Scan for the cell matching the given text and deliver its [X, Y] coordinate at center. 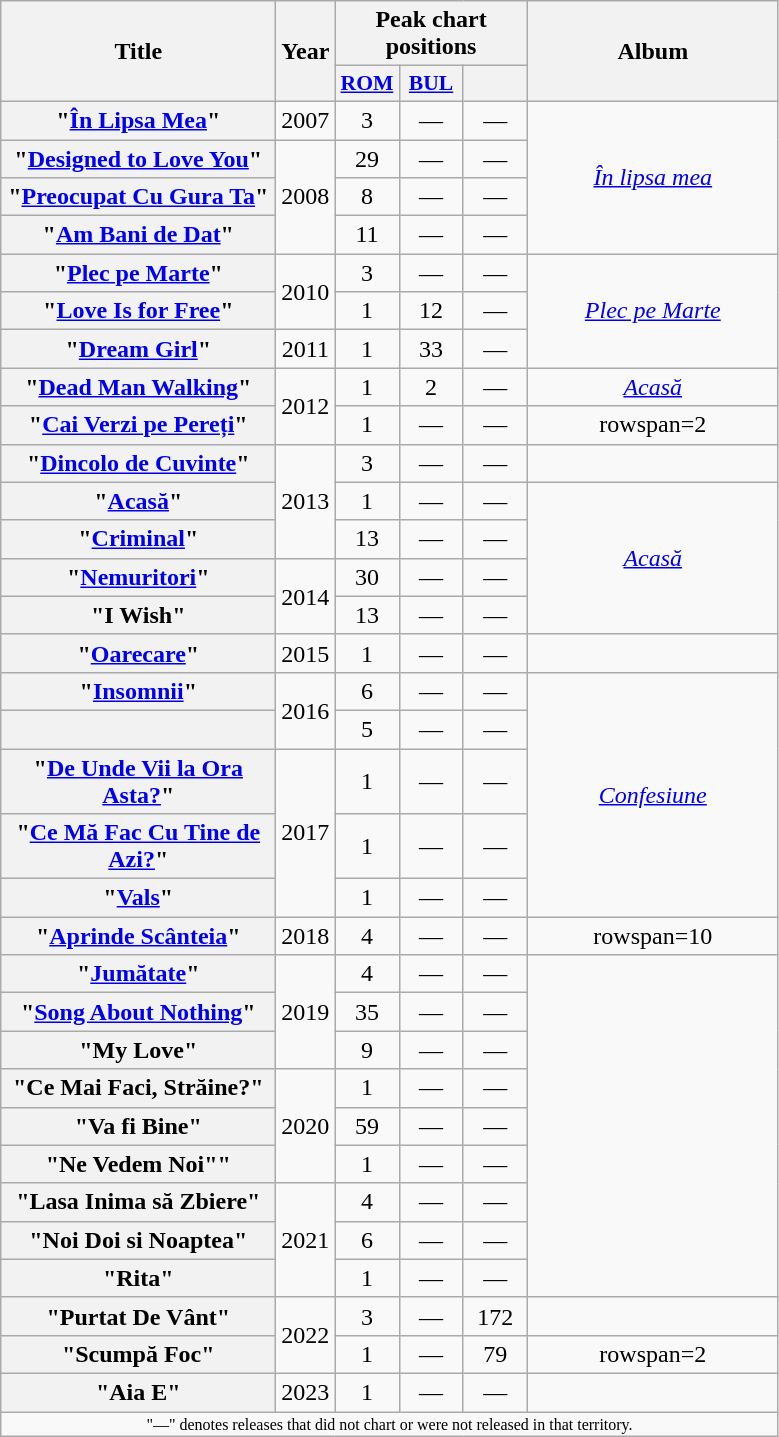
59 [367, 1126]
2016 [306, 710]
2019 [306, 1012]
"Love Is for Free" [138, 311]
"Noi Doi si Noaptea" [138, 1240]
"Scumpă Foc" [138, 1354]
Title [138, 52]
2015 [306, 653]
12 [431, 311]
"Ne Vedem Noi"" [138, 1164]
"Vals" [138, 898]
"Song About Nothing" [138, 1012]
5 [367, 729]
Album [652, 52]
"De Unde Vii la Ora Asta?" [138, 780]
"Va fi Bine" [138, 1126]
2007 [306, 120]
172 [495, 1316]
"Preocupat Cu Gura Ta" [138, 197]
2020 [306, 1126]
2010 [306, 292]
2011 [306, 349]
2018 [306, 936]
"—" denotes releases that did not chart or were not released in that territory. [390, 1424]
2017 [306, 832]
Year [306, 52]
"Dincolo de Cuvinte" [138, 463]
"Purtat De Vânt" [138, 1316]
8 [367, 197]
"Rita" [138, 1278]
"I Wish" [138, 615]
29 [367, 159]
"Criminal" [138, 539]
"Ce Mai Faci, Străine?" [138, 1088]
"Nemuritori" [138, 577]
2012 [306, 406]
"Cai Verzi pe Pereți" [138, 425]
"În Lipsa Mea" [138, 120]
79 [495, 1354]
2014 [306, 596]
"Acasă" [138, 501]
30 [367, 577]
"Aprinde Scânteia" [138, 936]
33 [431, 349]
2013 [306, 501]
"My Love" [138, 1050]
"Aia E" [138, 1392]
"Dream Girl" [138, 349]
Plec pe Marte [652, 311]
2023 [306, 1392]
Peak chart positions [431, 34]
2008 [306, 197]
"Am Bani de Dat" [138, 235]
Confesiune [652, 794]
11 [367, 235]
"Designed to Love You" [138, 159]
"Insomnii" [138, 691]
"Oarecare" [138, 653]
ROM [367, 84]
În lipsa mea [652, 177]
2 [431, 387]
"Plec pe Marte" [138, 273]
rowspan=10 [652, 936]
"Jumătate" [138, 974]
"Lasa Inima să Zbiere" [138, 1202]
2022 [306, 1335]
BUL [431, 84]
9 [367, 1050]
"Dead Man Walking" [138, 387]
2021 [306, 1240]
35 [367, 1012]
"Ce Mă Fac Cu Tine de Azi?" [138, 846]
